Capture the cell that displays the provided text and extract its (X, Y) central coordinate. 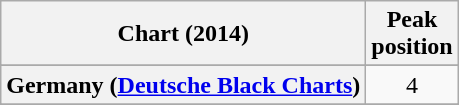
4 (412, 85)
Peak position (412, 34)
Chart (2014) (184, 34)
Germany (Deutsche Black Charts) (184, 85)
